Locate the cell with the specified text and output its [x, y] center coordinate. 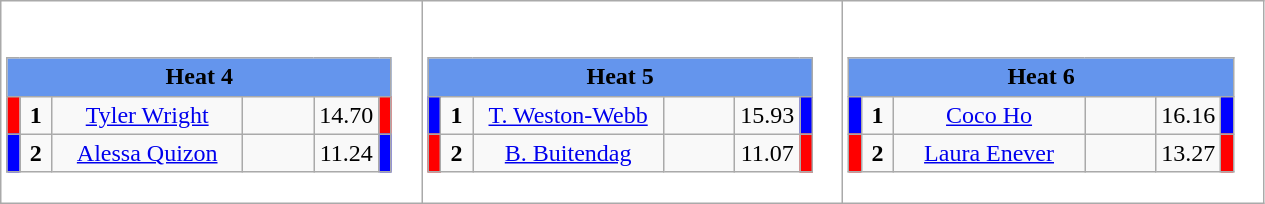
16.16 [1188, 115]
13.27 [1188, 153]
Coco Ho [990, 115]
Heat 6 [1041, 77]
T. Weston-Webb [568, 115]
Heat 6 1 Coco Ho 16.16 2 Laura Enever 13.27 [1054, 102]
Laura Enever [990, 153]
11.07 [768, 153]
Tyler Wright [148, 115]
B. Buitendag [568, 153]
Alessa Quizon [148, 153]
Heat 5 [620, 77]
15.93 [768, 115]
Heat 4 1 Tyler Wright 14.70 2 Alessa Quizon 11.24 [212, 102]
11.24 [346, 153]
Heat 5 1 T. Weston-Webb 15.93 2 B. Buitendag 11.07 [632, 102]
Heat 4 [199, 77]
14.70 [346, 115]
